Determine the [x, y] coordinate at the center of the cell enclosing the given text.  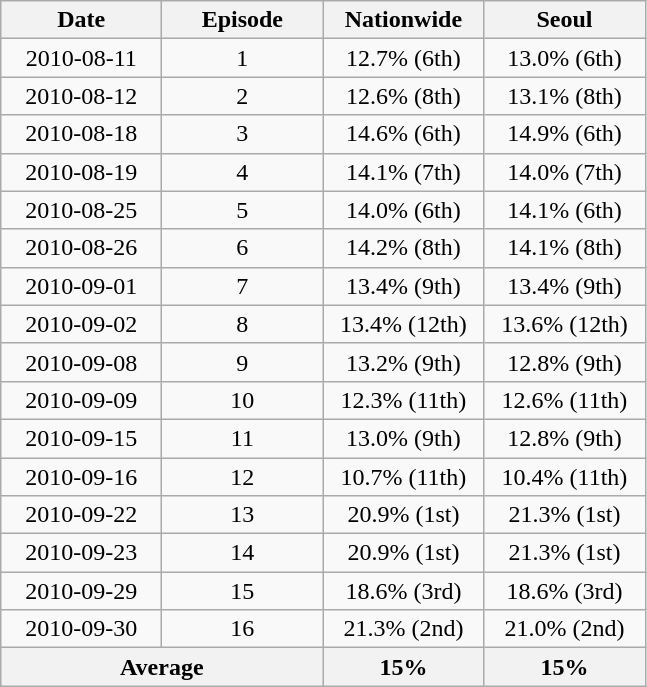
Nationwide [404, 20]
Date [82, 20]
2010-09-23 [82, 553]
2010-08-18 [82, 134]
4 [242, 172]
2010-09-16 [82, 477]
2010-09-09 [82, 400]
13.1% (8th) [564, 96]
2010-09-30 [82, 629]
2010-09-22 [82, 515]
2010-08-19 [82, 172]
2010-09-29 [82, 591]
2010-09-02 [82, 324]
13.2% (9th) [404, 362]
8 [242, 324]
2010-09-08 [82, 362]
16 [242, 629]
13.4% (12th) [404, 324]
3 [242, 134]
2010-09-15 [82, 438]
15 [242, 591]
14.0% (6th) [404, 210]
21.3% (2nd) [404, 629]
13.0% (6th) [564, 58]
2 [242, 96]
Average [162, 667]
12.7% (6th) [404, 58]
14.0% (7th) [564, 172]
10.4% (11th) [564, 477]
14.1% (7th) [404, 172]
12.6% (11th) [564, 400]
14.9% (6th) [564, 134]
14.1% (8th) [564, 248]
13.6% (12th) [564, 324]
2010-08-26 [82, 248]
2010-08-12 [82, 96]
12.3% (11th) [404, 400]
12 [242, 477]
Episode [242, 20]
14.1% (6th) [564, 210]
13 [242, 515]
12.6% (8th) [404, 96]
21.0% (2nd) [564, 629]
Seoul [564, 20]
14 [242, 553]
7 [242, 286]
2010-08-11 [82, 58]
11 [242, 438]
10 [242, 400]
6 [242, 248]
14.6% (6th) [404, 134]
13.0% (9th) [404, 438]
5 [242, 210]
1 [242, 58]
2010-08-25 [82, 210]
2010-09-01 [82, 286]
10.7% (11th) [404, 477]
9 [242, 362]
14.2% (8th) [404, 248]
